Identify which cell holds the provided text, then report its (x, y) central coordinate. 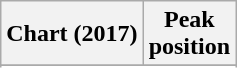
Chart (2017) (72, 34)
Peakposition (189, 34)
